Determine the (x, y) coordinate at the center of the cell enclosing the given text.  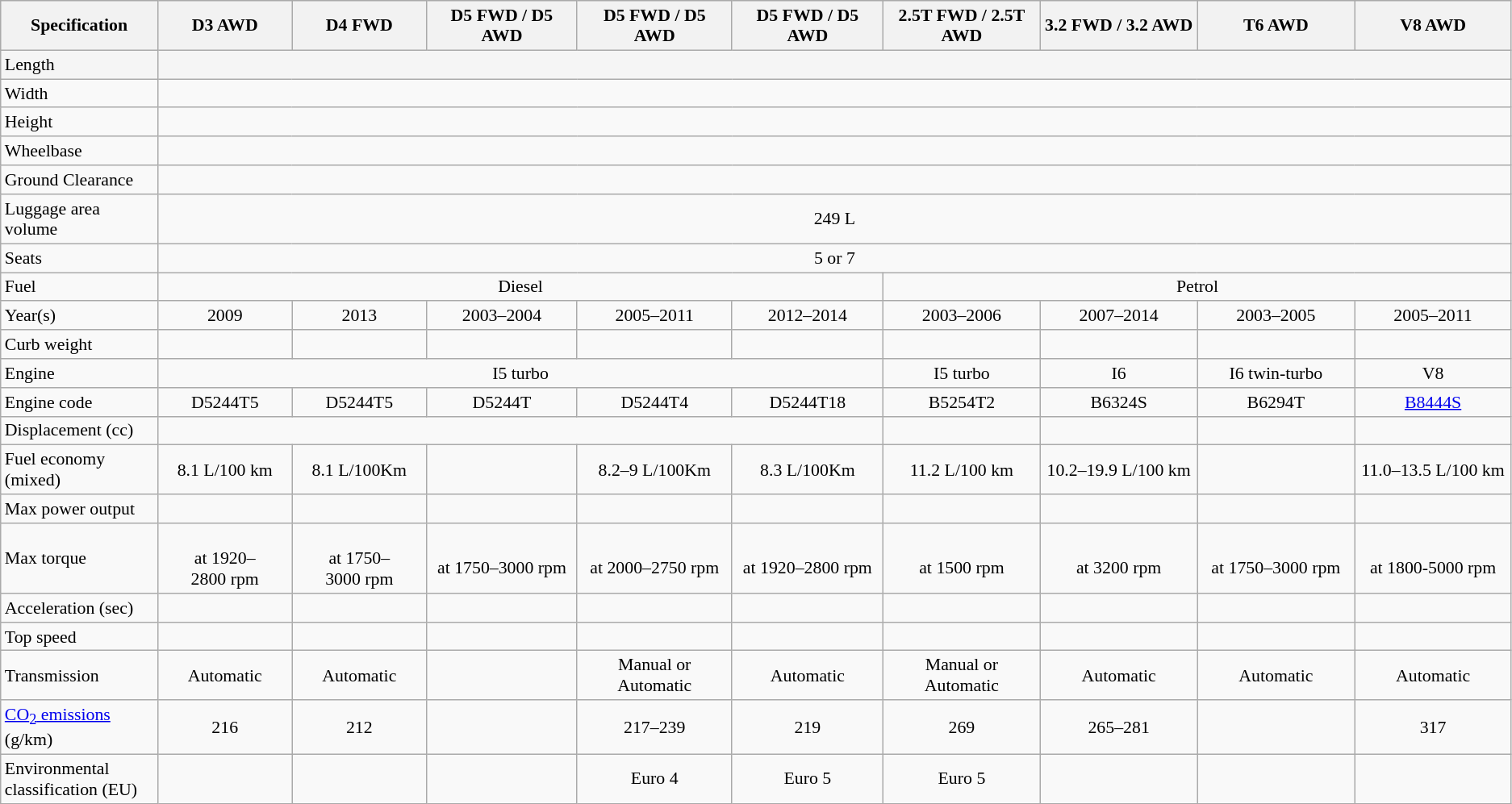
Fuel economy (mixed) (79, 469)
10.2–19.9 L/100 km (1118, 469)
V8 (1433, 373)
8.1 L/100Km (360, 469)
Seats (79, 257)
I6 twin-turbo (1276, 373)
Euro 4 (654, 779)
Environmental classification (EU) (79, 779)
Engine (79, 373)
Max torque (79, 558)
265–281 (1118, 727)
B5254T2 (962, 402)
I6 (1118, 373)
at 3200 rpm (1118, 558)
Curb weight (79, 344)
317 (1433, 727)
Transmission (79, 674)
Width (79, 93)
Petrol (1197, 286)
2007–2014 (1118, 315)
Year(s) (79, 315)
V8 AWD (1433, 24)
5 or 7 (834, 257)
D3 AWD (224, 24)
Max power output (79, 509)
CO2 emissions (g/km) (79, 727)
8.2–9 L/100Km (654, 469)
at 1800-5000 rpm (1433, 558)
Luggage area volume (79, 218)
217–239 (654, 727)
Ground Clearance (79, 179)
Top speed (79, 636)
Displacement (cc) (79, 431)
11.2 L/100 km (962, 469)
Acceleration (sec) (79, 607)
2009 (224, 315)
Wheelbase (79, 151)
2003–2004 (502, 315)
D4 FWD (360, 24)
2003–2005 (1276, 315)
D5244T4 (654, 402)
2003–2006 (962, 315)
Height (79, 122)
249 L (834, 218)
at 2000–2750 rpm (654, 558)
3.2 FWD / 3.2 AWD (1118, 24)
2013 (360, 315)
269 (962, 727)
B6324S (1118, 402)
Specification (79, 24)
D5244T (502, 402)
2012–2014 (807, 315)
8.3 L/100Km (807, 469)
11.0–13.5 L/100 km (1433, 469)
219 (807, 727)
212 (360, 727)
Length (79, 65)
2.5T FWD / 2.5T AWD (962, 24)
Diesel (520, 286)
T6 AWD (1276, 24)
Fuel (79, 286)
B6294T (1276, 402)
216 (224, 727)
Engine code (79, 402)
8.1 L/100 km (224, 469)
at 1500 rpm (962, 558)
D5244T18 (807, 402)
B8444S (1433, 402)
